Extract the (X, Y) coordinate from the center of the cell holding the provided text.  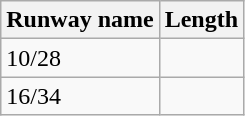
Runway name (80, 20)
10/28 (80, 58)
16/34 (80, 96)
Length (201, 20)
